From the cell containing the given text, extract its center point as (X, Y) coordinate. 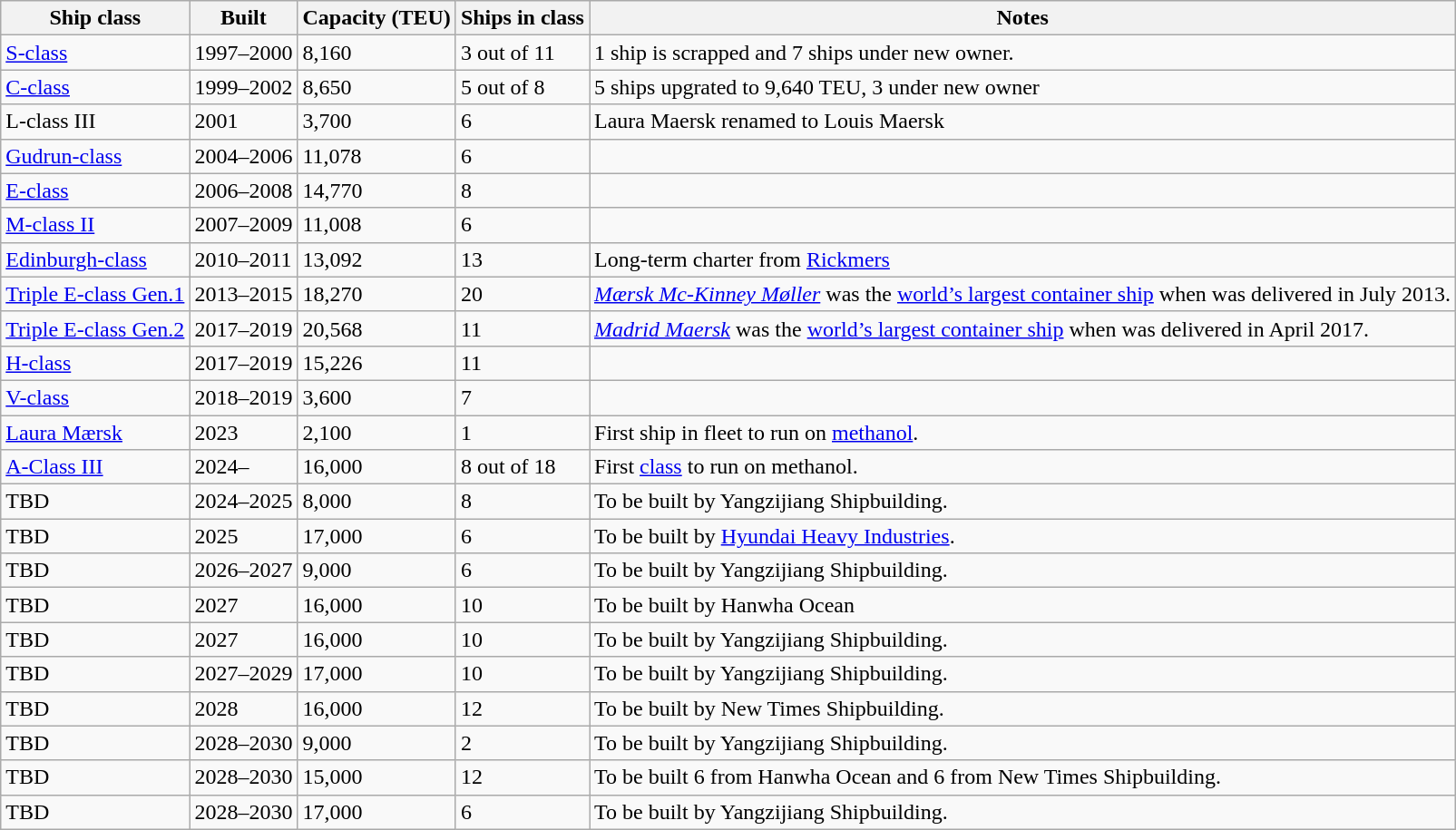
Gudrun-class (95, 156)
2006–2008 (243, 190)
3,600 (376, 397)
First ship in fleet to run on methanol. (1023, 433)
First class to run on methanol. (1023, 467)
2 (523, 743)
2025 (243, 536)
5 ships upgrated to 9,640 TEU, 3 under new owner (1023, 87)
13 (523, 259)
Ships in class (523, 18)
Madrid Maersk was the world’s largest container ship when was delivered in April 2017. (1023, 328)
C-class (95, 87)
1 (523, 433)
20,568 (376, 328)
L-class III (95, 122)
8,160 (376, 53)
2028 (243, 708)
H-class (95, 363)
2023 (243, 433)
2024–2025 (243, 502)
To be built by New Times Shipbuilding. (1023, 708)
Edinburgh-class (95, 259)
2018–2019 (243, 397)
Laura Mærsk (95, 433)
Built (243, 18)
2027–2029 (243, 674)
Mærsk Mc-Kinney Møller was the world’s largest container ship when was delivered in July 2013. (1023, 294)
M-class II (95, 225)
Capacity (TEU) (376, 18)
8,000 (376, 502)
3,700 (376, 122)
8 out of 18 (523, 467)
1 ship is scrapped and 7 ships under new owner. (1023, 53)
S-class (95, 53)
Ship class (95, 18)
Triple E-class Gen.1 (95, 294)
18,270 (376, 294)
1999–2002 (243, 87)
Laura Maersk renamed to Louis Maersk (1023, 122)
15,226 (376, 363)
2010–2011 (243, 259)
7 (523, 397)
20 (523, 294)
2004–2006 (243, 156)
Triple E-class Gen.2 (95, 328)
5 out of 8 (523, 87)
Notes (1023, 18)
2,100 (376, 433)
To be built by Hanwha Ocean (1023, 605)
14,770 (376, 190)
11,008 (376, 225)
2026–2027 (243, 571)
3 out of 11 (523, 53)
A-Class III (95, 467)
2001 (243, 122)
2007–2009 (243, 225)
2013–2015 (243, 294)
To be built 6 from Hanwha Ocean and 6 from New Times Shipbuilding. (1023, 777)
13,092 (376, 259)
To be built by Hyundai Heavy Industries. (1023, 536)
2024– (243, 467)
11,078 (376, 156)
E-class (95, 190)
15,000 (376, 777)
8,650 (376, 87)
V-class (95, 397)
1997–2000 (243, 53)
Long-term charter from Rickmers (1023, 259)
